Scan for the cell matching the given text and deliver its (X, Y) coordinate at center. 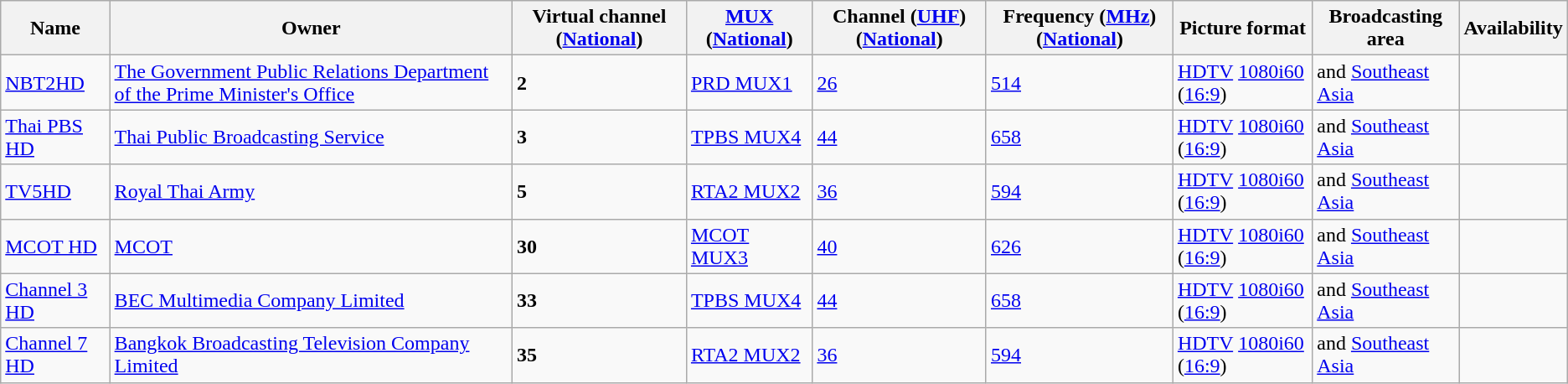
Royal Thai Army (311, 191)
40 (900, 246)
BEC Multimedia Company Limited (311, 300)
30 (600, 246)
Broadcasting area (1385, 29)
Channel 3 HD (55, 300)
514 (1079, 82)
NBT2HD (55, 82)
MUX (National) (749, 29)
Channel 7 HD (55, 355)
Channel (UHF) (National) (900, 29)
Virtual channel (National) (600, 29)
5 (600, 191)
35 (600, 355)
Name (55, 29)
PRD MUX1 (749, 82)
Owner (311, 29)
Thai Public Broadcasting Service (311, 138)
33 (600, 300)
MCOT MUX3 (749, 246)
Availability (1513, 29)
3 (600, 138)
MCOT (311, 246)
Bangkok Broadcasting Television Company Limited (311, 355)
2 (600, 82)
The Government Public Relations Department of the Prime Minister's Office (311, 82)
26 (900, 82)
Thai PBS HD (55, 138)
626 (1079, 246)
Picture format (1242, 29)
Frequency (MHz) (National) (1079, 29)
TV5HD (55, 191)
MCOT HD (55, 246)
